Determine the (X, Y) coordinate at the center of the cell enclosing the given text.  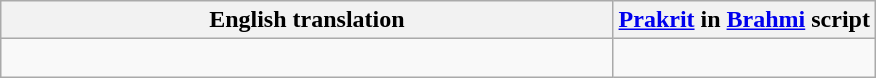
Prakrit in Brahmi script (744, 20)
English translation (307, 20)
